Determine the (x, y) coordinate at the center of the cell enclosing the given text.  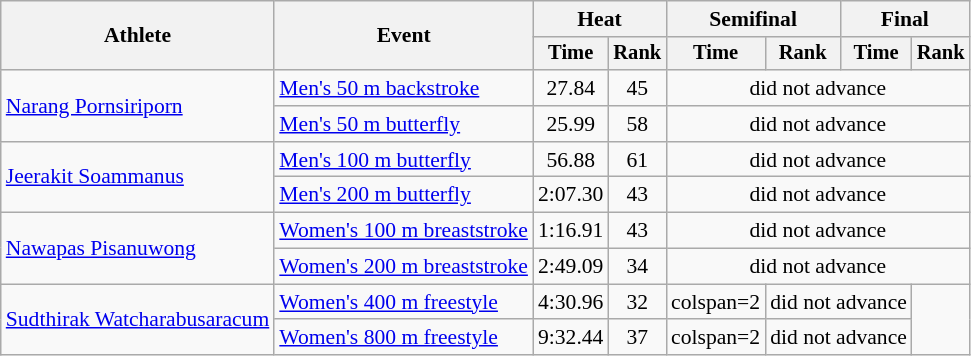
Final (904, 19)
Men's 200 m butterfly (404, 195)
Nawapas Pisanuwong (138, 248)
Men's 50 m backstroke (404, 88)
Women's 400 m freestyle (404, 302)
Men's 100 m butterfly (404, 160)
2:49.09 (570, 267)
Sudthirak Watcharabusaracum (138, 320)
Women's 100 m breaststroke (404, 231)
4:30.96 (570, 302)
Men's 50 m butterfly (404, 124)
9:32.44 (570, 338)
34 (637, 267)
61 (637, 160)
32 (637, 302)
Athlete (138, 36)
Women's 200 m breaststroke (404, 267)
Narang Pornsiriporn (138, 106)
Event (404, 36)
56.88 (570, 160)
25.99 (570, 124)
Semifinal (753, 19)
1:16.91 (570, 231)
2:07.30 (570, 195)
45 (637, 88)
Heat (600, 19)
Women's 800 m freestyle (404, 338)
37 (637, 338)
58 (637, 124)
27.84 (570, 88)
Jeerakit Soammanus (138, 178)
